Determine the [X, Y] coordinate at the center of the cell enclosing the given text.  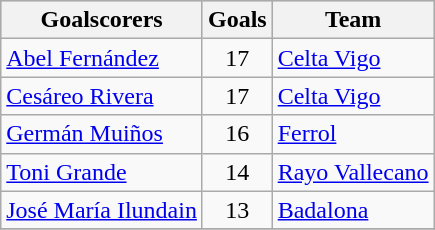
Germán Muiños [102, 134]
Goals [237, 20]
Toni Grande [102, 172]
Goalscorers [102, 20]
Team [353, 20]
Badalona [353, 210]
José María Ilundain [102, 210]
Abel Fernández [102, 58]
Ferrol [353, 134]
13 [237, 210]
14 [237, 172]
Rayo Vallecano [353, 172]
Cesáreo Rivera [102, 96]
16 [237, 134]
